Determine the [X, Y] coordinate at the center of the cell enclosing the given text.  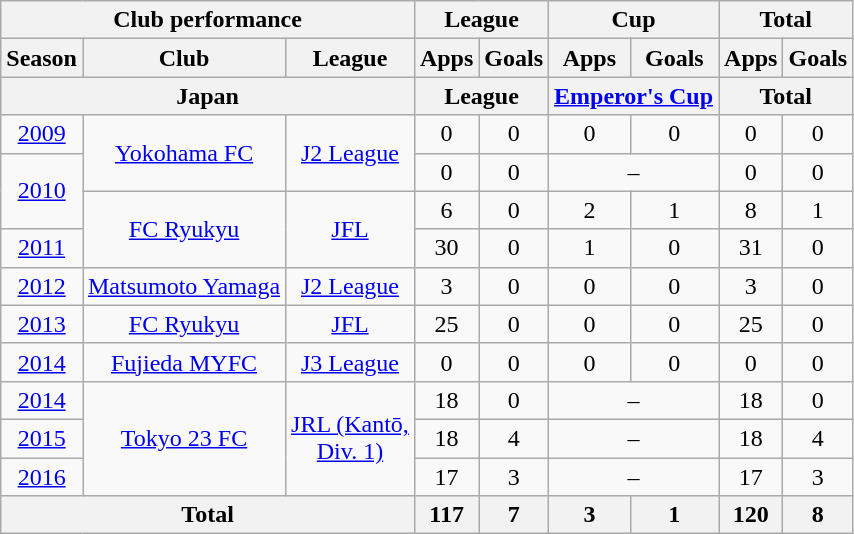
120 [751, 515]
JRL (Kantō,Div. 1) [350, 438]
2012 [42, 286]
31 [751, 248]
Season [42, 58]
Matsumoto Yamaga [184, 286]
Cup [634, 20]
Japan [208, 96]
2016 [42, 477]
2011 [42, 248]
Yokohama FC [184, 153]
Club [184, 58]
6 [446, 210]
117 [446, 515]
2013 [42, 324]
2015 [42, 438]
Emperor's Cup [634, 96]
Fujieda MYFC [184, 362]
30 [446, 248]
Tokyo 23 FC [184, 438]
Club performance [208, 20]
2010 [42, 191]
7 [514, 515]
2009 [42, 134]
J3 League [350, 362]
2 [590, 210]
